From the cell containing the given text, extract its center point as (X, Y) coordinate. 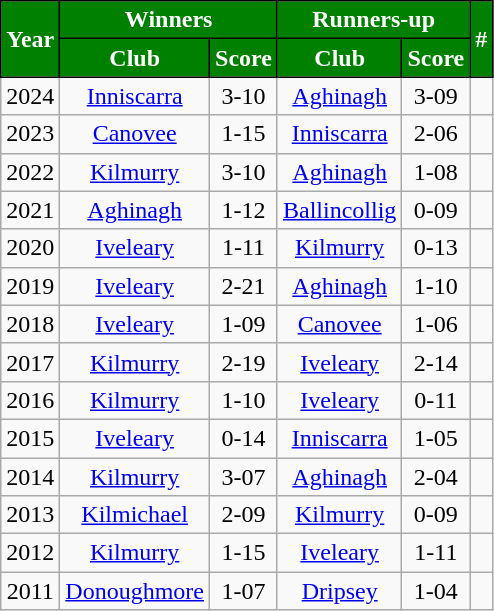
2-06 (436, 134)
Winners (169, 20)
2013 (30, 515)
2020 (30, 248)
0-14 (244, 438)
2018 (30, 324)
2021 (30, 210)
1-04 (436, 591)
Runners-up (373, 20)
1-06 (436, 324)
Ballincollig (339, 210)
2011 (30, 591)
Donoughmore (135, 591)
2-09 (244, 515)
Dripsey (339, 591)
0-11 (436, 400)
0-13 (436, 248)
1-12 (244, 210)
1-07 (244, 591)
2017 (30, 362)
Year (30, 39)
1-05 (436, 438)
2019 (30, 286)
# (482, 39)
2-14 (436, 362)
1-09 (244, 324)
2012 (30, 553)
1-08 (436, 172)
2023 (30, 134)
2016 (30, 400)
3-09 (436, 96)
3-07 (244, 477)
2024 (30, 96)
Kilmichael (135, 515)
2014 (30, 477)
2-21 (244, 286)
2015 (30, 438)
2-04 (436, 477)
2-19 (244, 362)
2022 (30, 172)
